Search for the cell housing the specified text and yield its (X, Y) center coordinate. 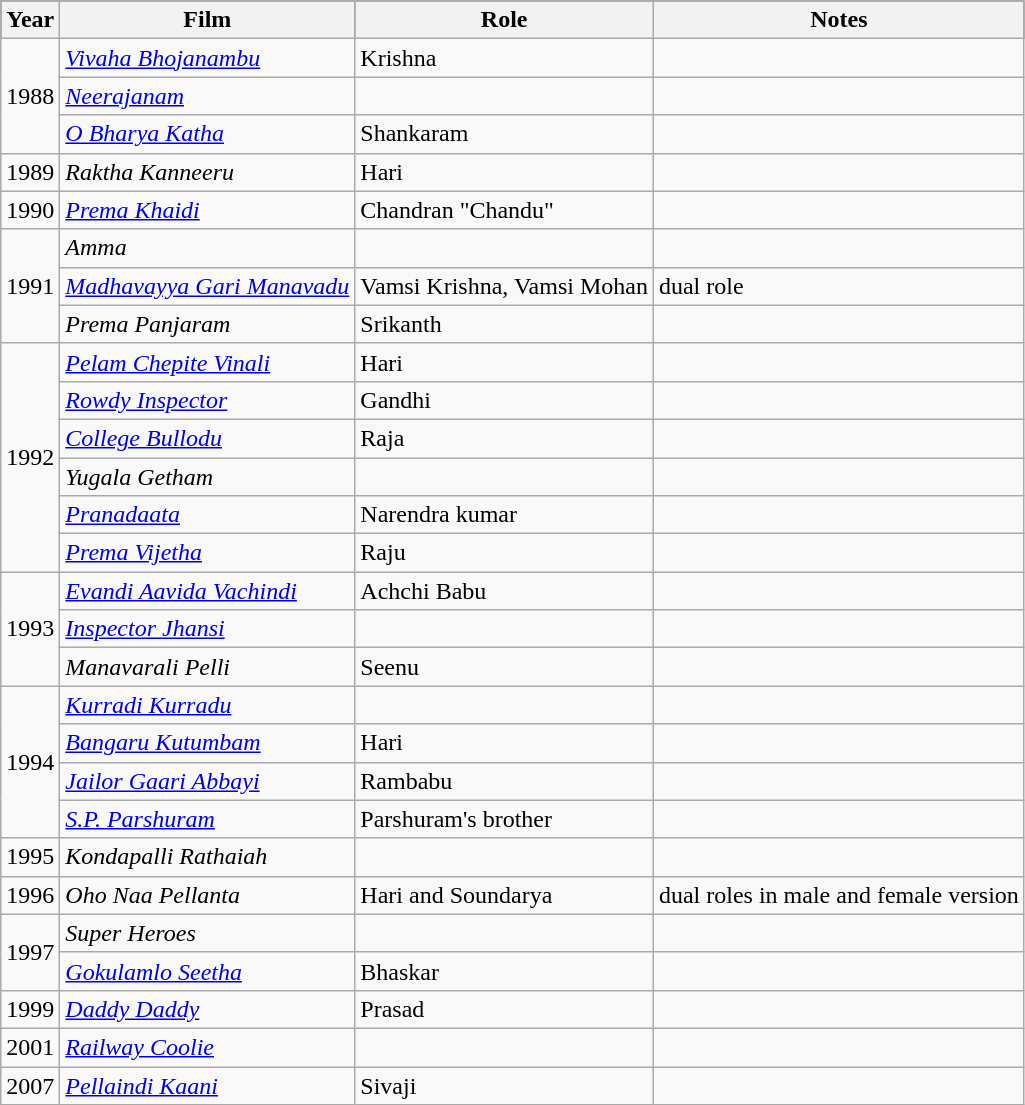
Inspector Jhansi (208, 629)
Rowdy Inspector (208, 400)
Gokulamlo Seetha (208, 971)
Jailor Gaari Abbayi (208, 781)
1996 (30, 895)
1990 (30, 210)
Role (504, 20)
1992 (30, 457)
College Bullodu (208, 438)
Srikanth (504, 324)
Sivaji (504, 1085)
Vivaha Bhojanambu (208, 58)
Narendra kumar (504, 515)
Kondapalli Rathaiah (208, 857)
Yugala Getham (208, 477)
1997 (30, 952)
Amma (208, 248)
Shankaram (504, 134)
Pelam Chepite Vinali (208, 362)
Notes (838, 20)
Prema Panjaram (208, 324)
Film (208, 20)
2001 (30, 1047)
Bhaskar (504, 971)
Neerajanam (208, 96)
Raja (504, 438)
Prema Khaidi (208, 210)
Daddy Daddy (208, 1009)
1988 (30, 96)
Year (30, 20)
O Bharya Katha (208, 134)
Seenu (504, 667)
1994 (30, 762)
Chandran "Chandu" (504, 210)
Prasad (504, 1009)
Bangaru Kutumbam (208, 743)
1995 (30, 857)
Evandi Aavida Vachindi (208, 591)
2007 (30, 1085)
S.P. Parshuram (208, 819)
dual roles in male and female version (838, 895)
1993 (30, 629)
Vamsi Krishna, Vamsi Mohan (504, 286)
1991 (30, 286)
Hari and Soundarya (504, 895)
Gandhi (504, 400)
Achchi Babu (504, 591)
Super Heroes (208, 933)
Parshuram's brother (504, 819)
Pranadaata (208, 515)
1989 (30, 172)
Pellaindi Kaani (208, 1085)
Manavarali Pelli (208, 667)
Railway Coolie (208, 1047)
Madhavayya Gari Manavadu (208, 286)
Raju (504, 553)
Krishna (504, 58)
Rambabu (504, 781)
Raktha Kanneeru (208, 172)
Kurradi Kurradu (208, 705)
1999 (30, 1009)
Prema Vijetha (208, 553)
Oho Naa Pellanta (208, 895)
dual role (838, 286)
